Identify which cell holds the provided text, then report its [X, Y] central coordinate. 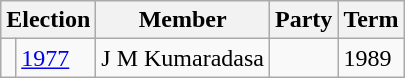
Election [48, 20]
1989 [371, 58]
Member [183, 20]
Term [371, 20]
1977 [56, 58]
J M Kumaradasa [183, 58]
Party [304, 20]
